From the cell containing the given text, extract its center point as [X, Y] coordinate. 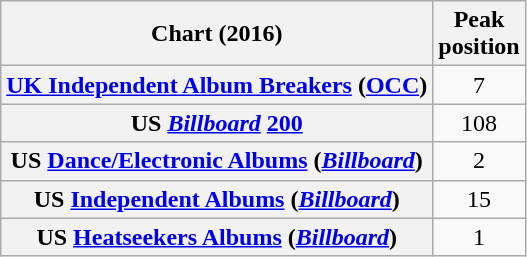
108 [479, 123]
US Billboard 200 [217, 123]
UK Independent Album Breakers (OCC) [217, 85]
1 [479, 237]
Peakposition [479, 34]
7 [479, 85]
15 [479, 199]
US Independent Albums (Billboard) [217, 199]
US Heatseekers Albums (Billboard) [217, 237]
Chart (2016) [217, 34]
2 [479, 161]
US Dance/Electronic Albums (Billboard) [217, 161]
